Scan for the cell matching the given text and deliver its (x, y) coordinate at center. 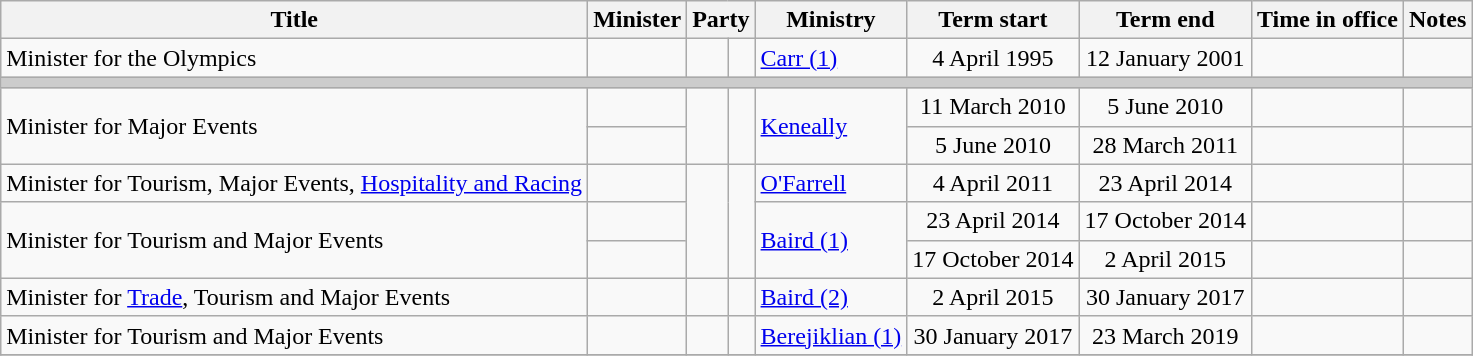
Term start (993, 20)
Minister for the Olympics (294, 58)
28 March 2011 (1165, 145)
12 January 2001 (1165, 58)
Baird (2) (831, 297)
4 April 2011 (993, 183)
O'Farrell (831, 183)
Notes (1437, 20)
Berejiklian (1) (831, 335)
Keneally (831, 126)
Minister for Tourism, Major Events, Hospitality and Racing (294, 183)
23 March 2019 (1165, 335)
4 April 1995 (993, 58)
Term end (1165, 20)
Baird (1) (831, 240)
Carr (1) (831, 58)
Time in office (1327, 20)
Minister for Major Events (294, 126)
11 March 2010 (993, 107)
Minister (638, 20)
Party (721, 20)
Ministry (831, 20)
Minister for Trade, Tourism and Major Events (294, 297)
Title (294, 20)
